Search for the cell housing the specified text and yield its [x, y] center coordinate. 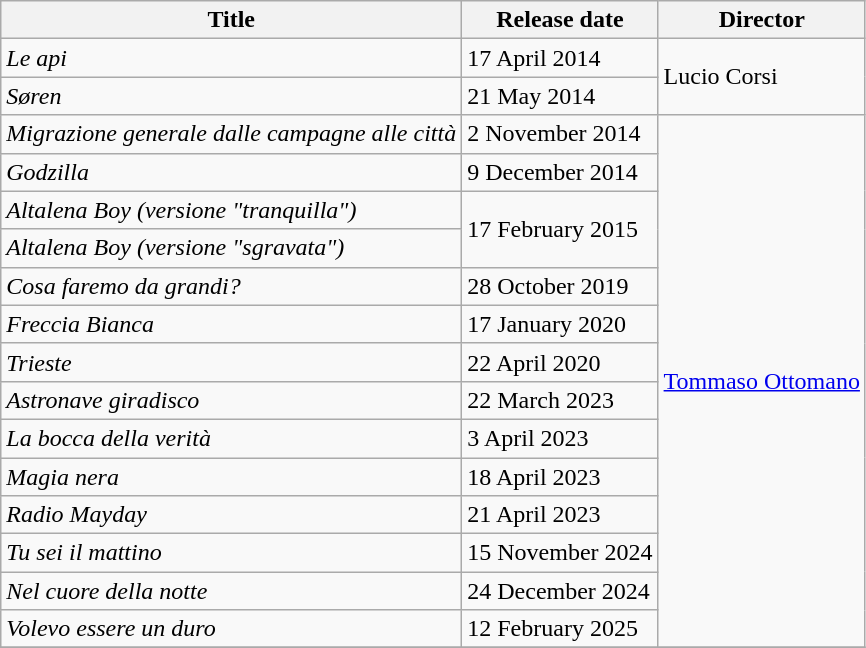
21 April 2023 [560, 515]
Godzilla [232, 172]
Migrazione generale dalle campagne alle città [232, 134]
2 November 2014 [560, 134]
24 December 2024 [560, 591]
17 February 2015 [560, 229]
Director [762, 20]
28 October 2019 [560, 286]
La bocca della verità [232, 438]
18 April 2023 [560, 477]
Volevo essere un duro [232, 629]
Magia nera [232, 477]
17 January 2020 [560, 324]
Le api [232, 58]
3 April 2023 [560, 438]
Freccia Bianca [232, 324]
Nel cuore della notte [232, 591]
Release date [560, 20]
Astronave giradisco [232, 400]
Altalena Boy (versione "sgravata") [232, 248]
Radio Mayday [232, 515]
Title [232, 20]
Lucio Corsi [762, 77]
Trieste [232, 362]
Tommaso Ottomano [762, 382]
22 March 2023 [560, 400]
17 April 2014 [560, 58]
Tu sei il mattino [232, 553]
Søren [232, 96]
Cosa faremo da grandi? [232, 286]
22 April 2020 [560, 362]
Altalena Boy (versione "tranquilla") [232, 210]
12 February 2025 [560, 629]
9 December 2014 [560, 172]
21 May 2014 [560, 96]
15 November 2024 [560, 553]
